Scan for the cell matching the given text and deliver its [X, Y] coordinate at center. 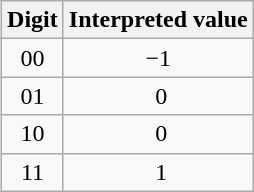
Digit [33, 20]
−1 [158, 58]
00 [33, 58]
01 [33, 96]
10 [33, 134]
Interpreted value [158, 20]
1 [158, 172]
11 [33, 172]
